Return the (x, y) coordinate for the center point of the cell that contains the specified text.  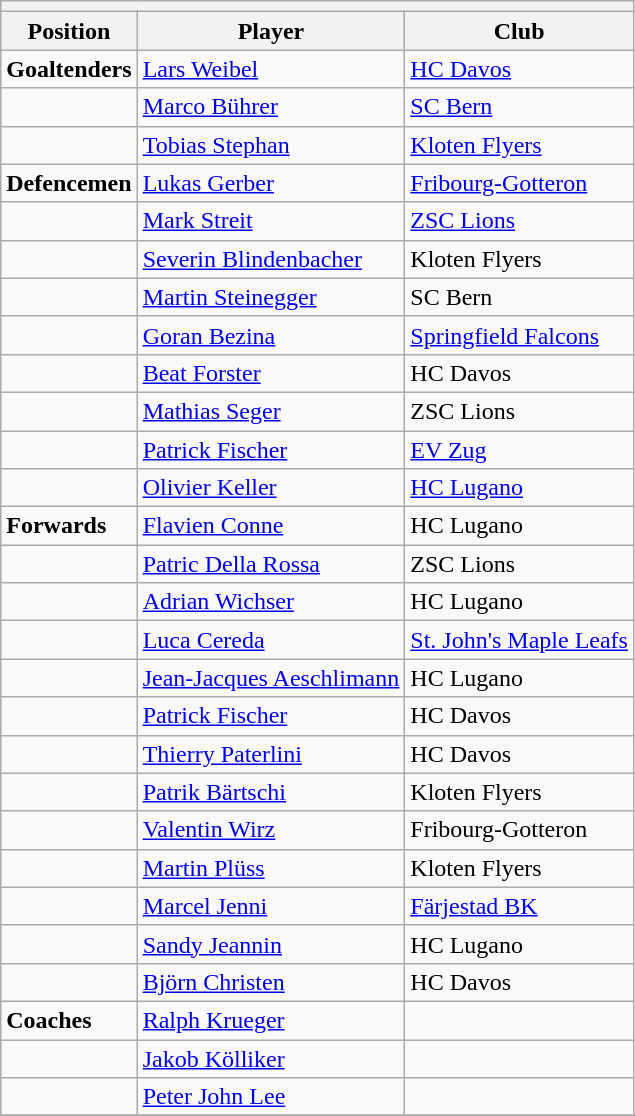
Sandy Jeannin (271, 944)
Jakob Kölliker (271, 1059)
Patrik Bärtschi (271, 792)
Position (69, 31)
Olivier Keller (271, 488)
Patric Della Rossa (271, 564)
Goran Bezina (271, 335)
Lars Weibel (271, 69)
Färjestad BK (520, 906)
Mark Streit (271, 221)
Lukas Gerber (271, 183)
EV Zug (520, 449)
Martin Steinegger (271, 297)
Thierry Paterlini (271, 754)
Jean-Jacques Aeschlimann (271, 678)
Tobias Stephan (271, 145)
Luca Cereda (271, 640)
Valentin Wirz (271, 830)
Coaches (69, 1020)
Club (520, 31)
Forwards (69, 526)
Marcel Jenni (271, 906)
Goaltenders (69, 69)
St. John's Maple Leafs (520, 640)
Severin Blindenbacher (271, 259)
Ralph Krueger (271, 1020)
Peter John Lee (271, 1097)
Björn Christen (271, 982)
Flavien Conne (271, 526)
Springfield Falcons (520, 335)
Defencemen (69, 183)
Player (271, 31)
Marco Bührer (271, 107)
Beat Forster (271, 373)
Adrian Wichser (271, 602)
Mathias Seger (271, 411)
Martin Plüss (271, 868)
